Detect which cell encompasses the target text, then output its [x, y] center coordinate. 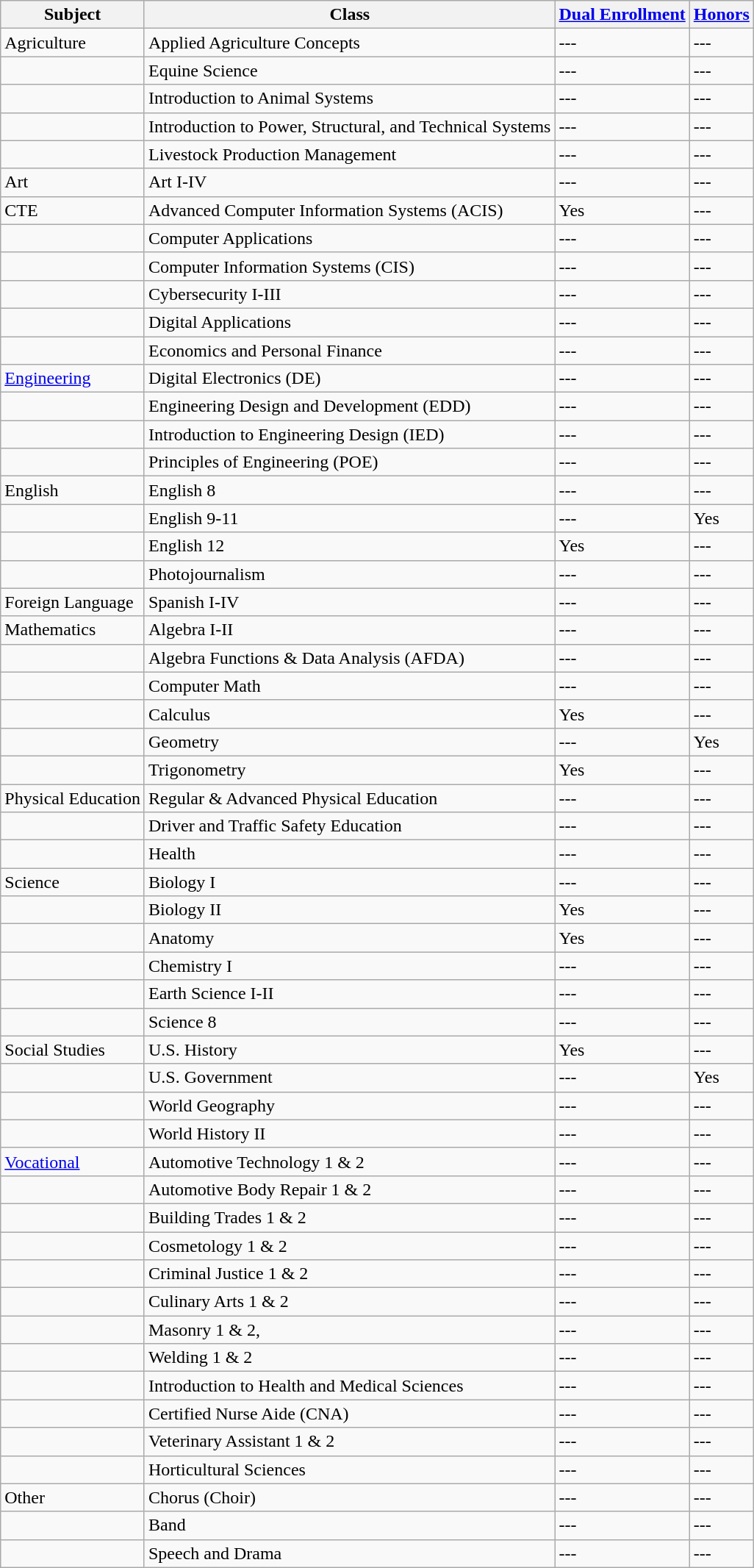
U.S. Government [350, 1078]
Computer Math [350, 686]
CTE [73, 210]
Advanced Computer Information Systems (ACIS) [350, 210]
Principles of Engineering (POE) [350, 462]
Science 8 [350, 1022]
Anatomy [350, 938]
Computer Applications [350, 238]
Cybersecurity I-III [350, 294]
World History II [350, 1134]
Horticultural Sciences [350, 1469]
Engineering Design and Development (EDD) [350, 407]
Subject [73, 15]
Cosmetology 1 & 2 [350, 1246]
Health [350, 854]
Trigonometry [350, 770]
English 12 [350, 546]
Biology II [350, 910]
Chorus (Choir) [350, 1497]
Art I-IV [350, 182]
English 8 [350, 490]
Culinary Arts 1 & 2 [350, 1302]
Earth Science I-II [350, 994]
Social Studies [73, 1050]
Physical Education [73, 798]
Class [350, 15]
Chemistry I [350, 966]
Vocational [73, 1161]
English 9-11 [350, 518]
Welding 1 & 2 [350, 1358]
Geometry [350, 742]
Biology I [350, 882]
Algebra I-II [350, 630]
Spanish I-IV [350, 602]
Introduction to Engineering Design (IED) [350, 434]
Introduction to Animal Systems [350, 99]
Foreign Language [73, 602]
Introduction to Health and Medical Sciences [350, 1386]
Agriculture [73, 43]
Masonry 1 & 2, [350, 1330]
Science [73, 882]
Band [350, 1525]
Introduction to Power, Structural, and Technical Systems [350, 126]
U.S. History [350, 1050]
Equine Science [350, 71]
Algebra Functions & Data Analysis (AFDA) [350, 658]
Photojournalism [350, 574]
Automotive Technology 1 & 2 [350, 1161]
Building Trades 1 & 2 [350, 1217]
Economics and Personal Finance [350, 351]
Driver and Traffic Safety Education [350, 826]
Honors [722, 15]
Calculus [350, 714]
Regular & Advanced Physical Education [350, 798]
Computer Information Systems (CIS) [350, 266]
English [73, 490]
Digital Electronics (DE) [350, 379]
Art [73, 182]
Digital Applications [350, 322]
Automotive Body Repair 1 & 2 [350, 1189]
Engineering [73, 379]
Dual Enrollment [622, 15]
Veterinary Assistant 1 & 2 [350, 1442]
Other [73, 1497]
World Geography [350, 1106]
Mathematics [73, 630]
Certified Nurse Aide (CNA) [350, 1414]
Criminal Justice 1 & 2 [350, 1274]
Applied Agriculture Concepts [350, 43]
Livestock Production Management [350, 154]
Speech and Drama [350, 1553]
